Determine the [X, Y] coordinate at the center of the cell enclosing the given text.  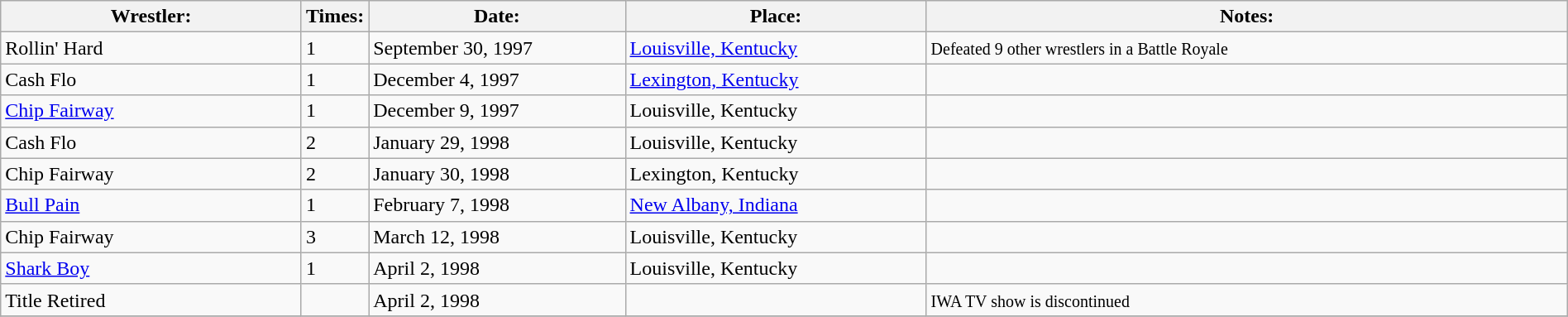
Times: [334, 17]
September 30, 1997 [497, 48]
Shark Boy [151, 268]
Wrestler: [151, 17]
Date: [497, 17]
3 [334, 237]
Place: [776, 17]
January 29, 1998 [497, 142]
January 30, 1998 [497, 174]
Notes: [1247, 17]
Title Retired [151, 300]
Rollin' Hard [151, 48]
Bull Pain [151, 205]
Defeated 9 other wrestlers in a Battle Royale [1247, 48]
December 9, 1997 [497, 111]
March 12, 1998 [497, 237]
IWA TV show is discontinued [1247, 300]
February 7, 1998 [497, 205]
December 4, 1997 [497, 79]
New Albany, Indiana [776, 205]
